Capture the cell that displays the provided text and extract its [x, y] central coordinate. 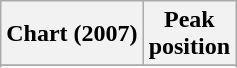
Peakposition [189, 34]
Chart (2007) [72, 34]
